Pinpoint the cell where the given text exists, returning its [X, Y] midpoint coordinate. 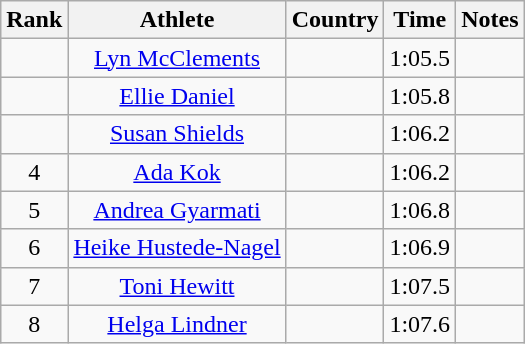
Notes [490, 20]
Susan Shields [177, 134]
5 [34, 210]
Andrea Gyarmati [177, 210]
7 [34, 286]
Helga Lindner [177, 324]
Time [420, 20]
Athlete [177, 20]
Lyn McClements [177, 58]
Ada Kok [177, 172]
8 [34, 324]
Heike Hustede-Nagel [177, 248]
Country [335, 20]
4 [34, 172]
1:06.9 [420, 248]
1:07.6 [420, 324]
Rank [34, 20]
1:07.5 [420, 286]
Ellie Daniel [177, 96]
Toni Hewitt [177, 286]
1:05.8 [420, 96]
1:05.5 [420, 58]
1:06.8 [420, 210]
6 [34, 248]
